Search for the cell housing the specified text and yield its [x, y] center coordinate. 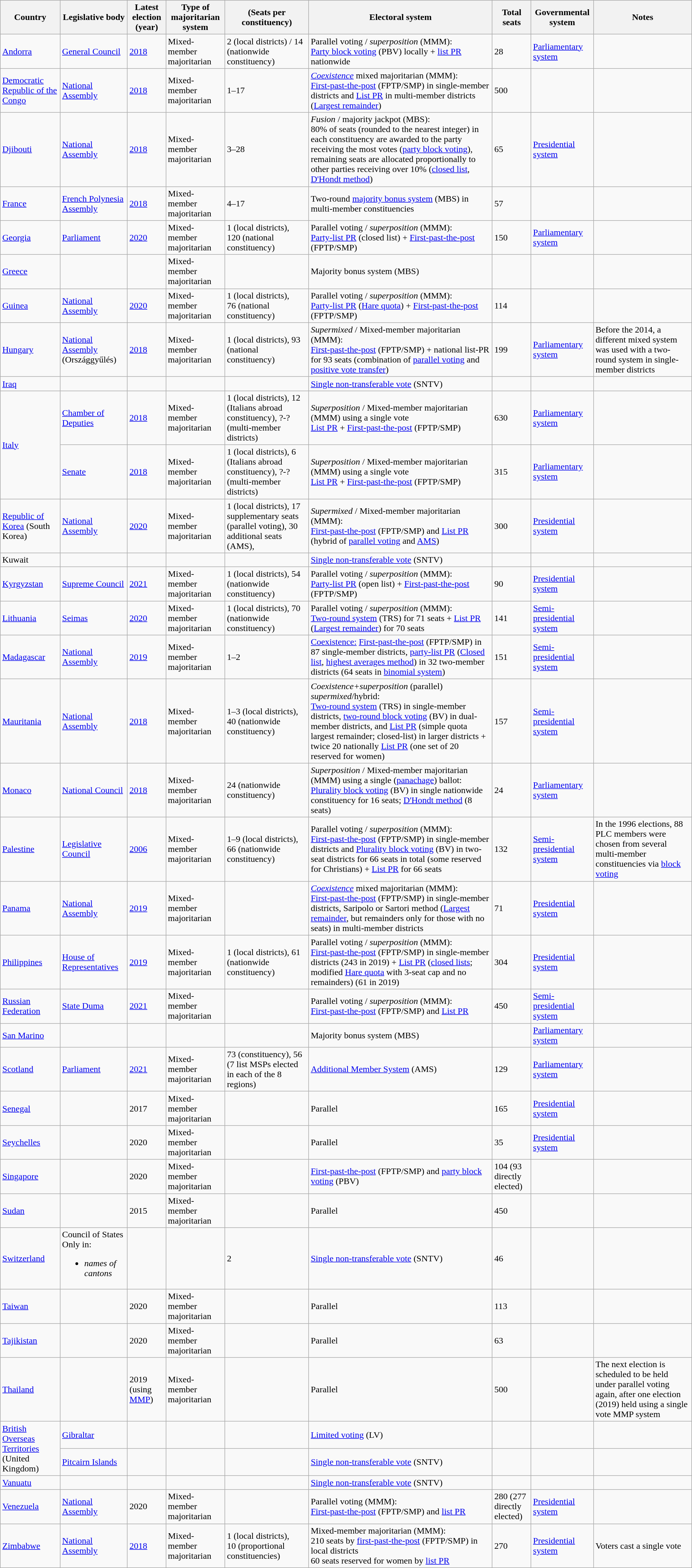
Tajikistan [30, 1341]
Supreme Council [94, 584]
315 [512, 472]
65 [512, 149]
Supermixed / Mixed-member majoritarian (MMM):First-past-the-post (FPTP/SMP) and List PR (hybrid of parallel voting and AMS) [400, 526]
199 [512, 350]
Switzerland [30, 1258]
Guinea [30, 306]
Zimbabwe [30, 1545]
Legislative Council [94, 849]
1 (local districts),120 (national constituency) [267, 237]
1 (local districts), 12 (Italians abroad constituency), ?-? (multi-member districts) [267, 418]
Parallel voting / superposition (MMM):Party block voting (PBV) locally + list PR nationwide [400, 51]
Georgia [30, 237]
In the 1996 elections, 88 PLC members were chosen from several multi-member constituencies via block voting [642, 849]
House of Representatives [94, 962]
Panama [30, 908]
28 [512, 51]
2 [267, 1258]
1 (local districts), 70 (nationwide constituency) [267, 618]
Madagascar [30, 657]
90 [512, 584]
Singapore [30, 1176]
Chamber of Deputies [94, 418]
Djibouti [30, 149]
Iraq [30, 384]
270 [512, 1545]
Vanuatu [30, 1483]
57 [512, 203]
Thailand [30, 1389]
1 (local districts), 93 (national constituency) [267, 350]
2 (local districts) / 14 (nationwide constituency) [267, 51]
71 [512, 908]
Parallel voting / superposition (MMM):First-past-the-post (FPTP/SMP) and List PR [400, 1006]
Country [30, 17]
1 (local districts),76 (national constituency) [267, 306]
150 [512, 237]
Lithuania [30, 618]
2006 [147, 849]
Parallel voting / superposition (MMM):Party-list PR (closed list) + First-past-the-post (FPTP/SMP) [400, 237]
129 [512, 1069]
1 (local districts), 6 (Italians abroad constituency), ?-? (multi-member districts) [267, 472]
Kuwait [30, 560]
2019 (using MMP) [147, 1389]
Parallel voting / superposition (MMM):Two-round system (TRS) for 71 seats + List PR (Largest remainder) for 70 seats [400, 618]
Taiwan [30, 1306]
Sudan [30, 1210]
Scotland [30, 1069]
2015 [147, 1210]
Parallel voting / superposition (MMM):Party-list PR (open list) + First-past-the-post (FPTP/SMP) [400, 584]
304 [512, 962]
63 [512, 1341]
Seychelles [30, 1142]
France [30, 203]
3–28 [267, 149]
Venezuela [30, 1507]
Before the 2014, a different mixed system was used with a two-round system in single-member districts [642, 350]
132 [512, 849]
Andorra [30, 51]
Hungary [30, 350]
Senegal [30, 1108]
San Marino [30, 1035]
141 [512, 618]
Additional Member System (AMS) [400, 1069]
French Polynesia Assembly [94, 203]
Philippines [30, 962]
151 [512, 657]
Monaco [30, 790]
280 (277 directly elected) [512, 1507]
35 [512, 1142]
2017 [147, 1108]
1 (local districts), 54 (nationwide constituency) [267, 584]
The next election is scheduled to be held under parallel voting again, after one election (2019) held using a single vote MMP system [642, 1389]
Council of StatesOnly in:names of cantons [94, 1258]
Palestine [30, 849]
National Assembly (Országgyűlés) [94, 350]
1–3 (local districts), 40 (nationwide constituency) [267, 721]
Mixed-member majoritarian (MMM):210 seats by first-past-the-post (FPTP/SMP) in local districts60 seats reserved for women by list PR [400, 1545]
Latest election (year) [147, 17]
Russian Federation [30, 1006]
Democratic Republic of the Congo [30, 90]
Republic of Korea (South Korea) [30, 526]
1 (local districts), 17 supplementary seats (parallel voting), 30 additional seats (AMS), [267, 526]
First-past-the-post (FPTP/SMP) and party block voting (PBV) [400, 1176]
Pitcairn Islands [94, 1462]
State Duma [94, 1006]
1 (local districts),10 (proportional constituencies) [267, 1545]
Gibraltar [94, 1435]
Notes [642, 17]
Seimas [94, 618]
British Overseas Territories (United Kingdom) [30, 1449]
Parallel voting (MMM):First-past-the-post (FPTP/SMP) and list PR [400, 1507]
114 [512, 306]
Limited voting (LV) [400, 1435]
46 [512, 1258]
24 [512, 790]
24 (nationwide constituency) [267, 790]
4–17 [267, 203]
Total seats [512, 17]
Voters cast a single vote [642, 1545]
157 [512, 721]
1–17 [267, 90]
National Council [94, 790]
Two-round majority bonus system (MBS) in multi-member constituencies [400, 203]
1–9 (local districts), 66 (nationwide constituency) [267, 849]
(Seats perconstituency) [267, 17]
Senate [94, 472]
Kyrgyzstan [30, 584]
1 (local districts), 61 (nationwide constituency) [267, 962]
300 [512, 526]
Mauritania [30, 721]
Legislative body [94, 17]
104 (93 directly elected) [512, 1176]
Electoral system [400, 17]
1–2 [267, 657]
General Council [94, 51]
Parallel voting / superposition (MMM):Party-list PR (Hare quota) + First-past-the-post (FPTP/SMP) [400, 306]
113 [512, 1306]
630 [512, 418]
Italy [30, 445]
Greece [30, 272]
73 (constituency), 56 (7 list MSPs elected in each of the 8 regions) [267, 1069]
Governmental system [563, 17]
165 [512, 1108]
Type of majoritarian system [196, 17]
